Determine the (x, y) coordinate at the center of the cell enclosing the given text.  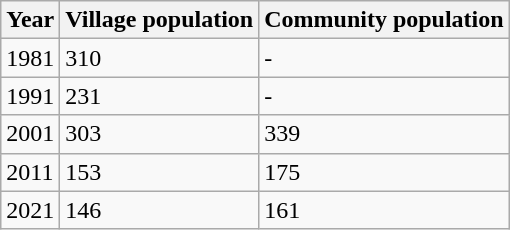
161 (384, 210)
303 (160, 134)
1991 (30, 96)
Year (30, 20)
2011 (30, 172)
Village population (160, 20)
153 (160, 172)
1981 (30, 58)
2001 (30, 134)
231 (160, 96)
Community population (384, 20)
339 (384, 134)
146 (160, 210)
310 (160, 58)
175 (384, 172)
2021 (30, 210)
